Locate the cell with the specified text and output its (x, y) center coordinate. 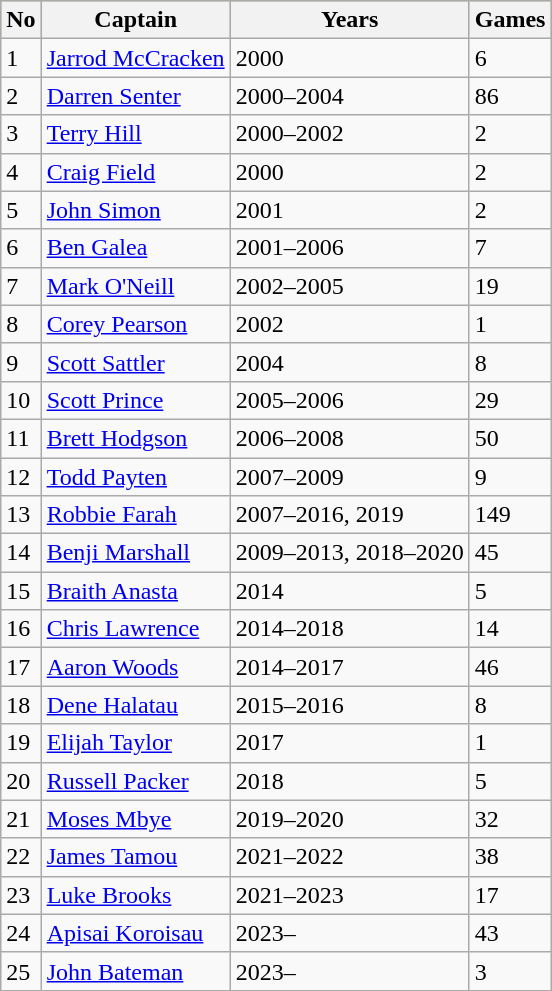
2021–2022 (350, 857)
2001 (350, 210)
Benji Marshall (136, 553)
2014–2018 (350, 629)
149 (510, 515)
Scott Prince (136, 400)
Corey Pearson (136, 324)
2004 (350, 362)
2000–2002 (350, 134)
John Simon (136, 210)
Darren Senter (136, 96)
2000–2004 (350, 96)
15 (21, 591)
Craig Field (136, 172)
Moses Mbye (136, 819)
2005–2006 (350, 400)
21 (21, 819)
Robbie Farah (136, 515)
2009–2013, 2018–2020 (350, 553)
25 (21, 971)
No (21, 20)
24 (21, 933)
Elijah Taylor (136, 743)
46 (510, 667)
86 (510, 96)
2015–2016 (350, 705)
Terry Hill (136, 134)
2017 (350, 743)
23 (21, 895)
James Tamou (136, 857)
2021–2023 (350, 895)
Luke Brooks (136, 895)
Apisai Koroisau (136, 933)
2018 (350, 781)
Captain (136, 20)
45 (510, 553)
Russell Packer (136, 781)
43 (510, 933)
Chris Lawrence (136, 629)
Dene Halatau (136, 705)
2006–2008 (350, 438)
13 (21, 515)
2002 (350, 324)
Todd Payten (136, 477)
Years (350, 20)
4 (21, 172)
Aaron Woods (136, 667)
18 (21, 705)
2014–2017 (350, 667)
50 (510, 438)
2014 (350, 591)
2002–2005 (350, 286)
John Bateman (136, 971)
38 (510, 857)
2007–2009 (350, 477)
29 (510, 400)
11 (21, 438)
Games (510, 20)
Mark O'Neill (136, 286)
12 (21, 477)
Jarrod McCracken (136, 58)
2019–2020 (350, 819)
2007–2016, 2019 (350, 515)
10 (21, 400)
Brett Hodgson (136, 438)
2001–2006 (350, 248)
Ben Galea (136, 248)
22 (21, 857)
16 (21, 629)
Braith Anasta (136, 591)
Scott Sattler (136, 362)
20 (21, 781)
32 (510, 819)
